Find where the given text appears and provide that cell's center as [X, Y] coordinate. 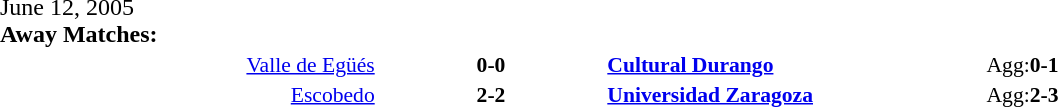
0-0 [492, 64]
Cultural Durango [795, 64]
